Identify which cell holds the provided text, then report its [x, y] central coordinate. 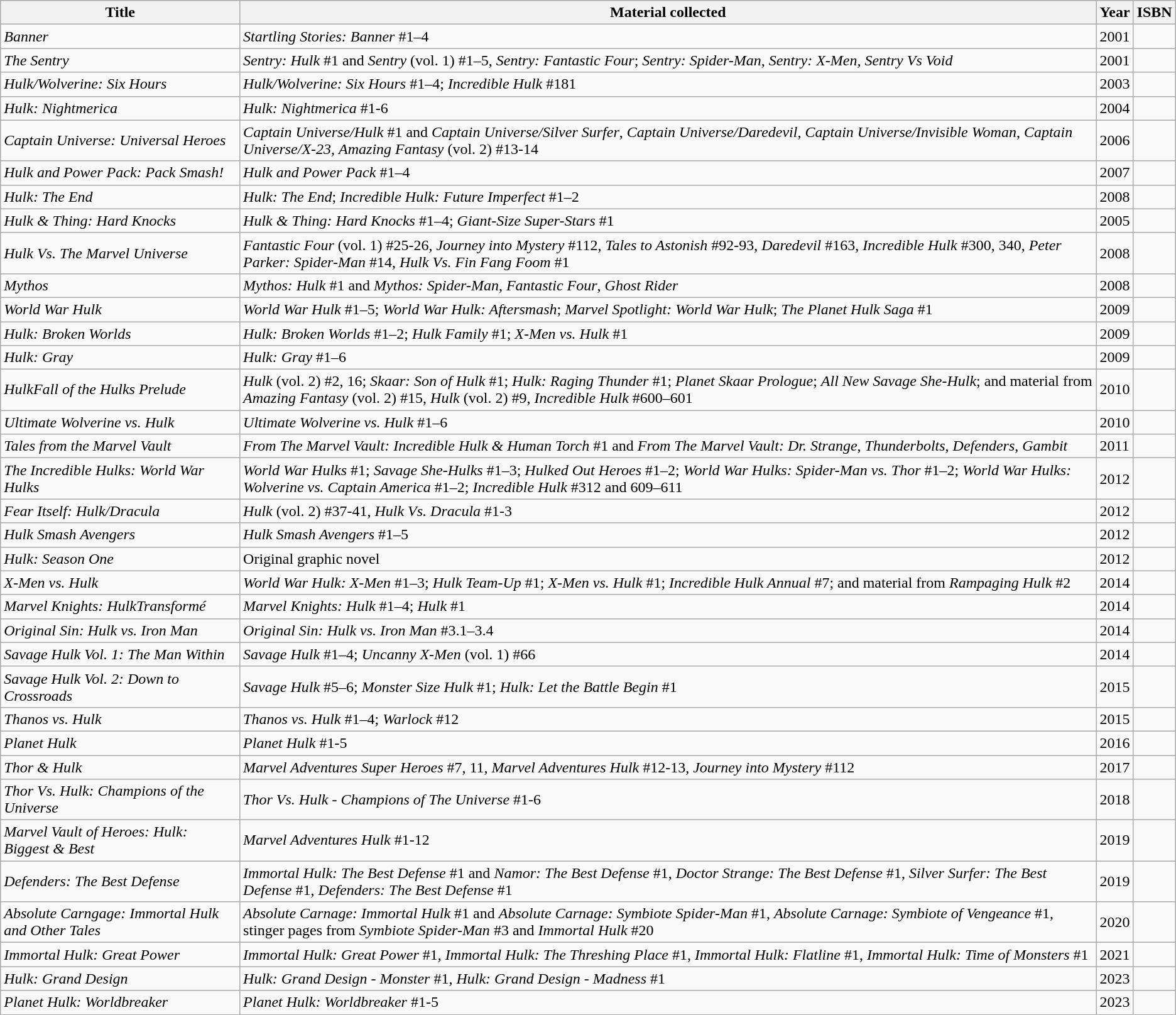
Original Sin: Hulk vs. Iron Man [121, 630]
Marvel Adventures Hulk #1-12 [668, 841]
The Sentry [121, 60]
Ultimate Wolverine vs. Hulk #1–6 [668, 422]
World War Hulk: X-Men #1–3; Hulk Team-Up #1; X-Men vs. Hulk #1; Incredible Hulk Annual #7; and material from Rampaging Hulk #2 [668, 583]
Ultimate Wolverine vs. Hulk [121, 422]
Immortal Hulk: Great Power [121, 955]
2020 [1114, 923]
Hulk: Broken Worlds #1–2; Hulk Family #1; X-Men vs. Hulk #1 [668, 334]
Startling Stories: Banner #1–4 [668, 36]
Hulk: Nightmerica [121, 108]
Hulk & Thing: Hard Knocks #1–4; Giant-Size Super-Stars #1 [668, 221]
Hulk: Season One [121, 559]
2006 [1114, 141]
Hulk Smash Avengers [121, 535]
Planet Hulk: Worldbreaker [121, 1002]
Hulk: Gray #1–6 [668, 358]
Hulk: Grand Design - Monster #1, Hulk: Grand Design - Madness #1 [668, 979]
Marvel Adventures Super Heroes #7, 11, Marvel Adventures Hulk #12-13, Journey into Mystery #112 [668, 767]
Savage Hulk #1–4; Uncanny X-Men (vol. 1) #66 [668, 654]
Planet Hulk #1-5 [668, 743]
From The Marvel Vault: Incredible Hulk & Human Torch #1 and From The Marvel Vault: Dr. Strange, Thunderbolts, Defenders, Gambit [668, 446]
Original graphic novel [668, 559]
Savage Hulk #5–6; Monster Size Hulk #1; Hulk: Let the Battle Begin #1 [668, 686]
Tales from the Marvel Vault [121, 446]
ISBN [1155, 13]
Thanos vs. Hulk #1–4; Warlock #12 [668, 719]
Hulk: The End [121, 197]
Fear Itself: Hulk/Dracula [121, 511]
2007 [1114, 173]
Hulk: The End; Incredible Hulk: Future Imperfect #1–2 [668, 197]
The Incredible Hulks: World War Hulks [121, 479]
Planet Hulk [121, 743]
Thor & Hulk [121, 767]
X-Men vs. Hulk [121, 583]
Savage Hulk Vol. 1: The Man Within [121, 654]
Immortal Hulk: Great Power #1, Immortal Hulk: The Threshing Place #1, Immortal Hulk: Flatline #1, Immortal Hulk: Time of Monsters #1 [668, 955]
Captain Universe: Universal Heroes [121, 141]
HulkFall of the Hulks Prelude [121, 390]
Hulk (vol. 2) #37-41, Hulk Vs. Dracula #1-3 [668, 511]
Hulk: Broken Worlds [121, 334]
Hulk and Power Pack: Pack Smash! [121, 173]
Savage Hulk Vol. 2: Down to Crossroads [121, 686]
Title [121, 13]
Thor Vs. Hulk - Champions of The Universe #1-6 [668, 799]
Hulk/Wolverine: Six Hours #1–4; Incredible Hulk #181 [668, 84]
World War Hulk #1–5; World War Hulk: Aftersmash; Marvel Spotlight: World War Hulk; The Planet Hulk Saga #1 [668, 309]
Hulk: Grand Design [121, 979]
Mythos: Hulk #1 and Mythos: Spider-Man, Fantastic Four, Ghost Rider [668, 285]
Hulk Vs. The Marvel Universe [121, 253]
Mythos [121, 285]
Planet Hulk: Worldbreaker #1-5 [668, 1002]
Material collected [668, 13]
Absolute Carngage: Immortal Hulk and Other Tales [121, 923]
Hulk/Wolverine: Six Hours [121, 84]
Marvel Knights: HulkTransformé [121, 606]
Hulk: Gray [121, 358]
2011 [1114, 446]
2021 [1114, 955]
Banner [121, 36]
Hulk & Thing: Hard Knocks [121, 221]
World War Hulk [121, 309]
2005 [1114, 221]
2016 [1114, 743]
Defenders: The Best Defense [121, 881]
2018 [1114, 799]
Original Sin: Hulk vs. Iron Man #3.1–3.4 [668, 630]
Year [1114, 13]
2004 [1114, 108]
2003 [1114, 84]
Hulk Smash Avengers #1–5 [668, 535]
Hulk: Nightmerica #1-6 [668, 108]
Marvel Knights: Hulk #1–4; Hulk #1 [668, 606]
2017 [1114, 767]
Marvel Vault of Heroes: Hulk: Biggest & Best [121, 841]
Sentry: Hulk #1 and Sentry (vol. 1) #1–5, Sentry: Fantastic Four; Sentry: Spider-Man, Sentry: X-Men, Sentry Vs Void [668, 60]
Thor Vs. Hulk: Champions of the Universe [121, 799]
Hulk and Power Pack #1–4 [668, 173]
Thanos vs. Hulk [121, 719]
